Determine the (x, y) coordinate at the center of the cell enclosing the given text.  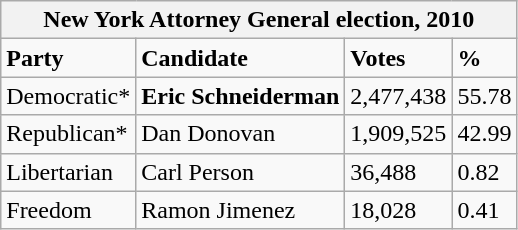
Libertarian (68, 172)
Ramon Jimenez (240, 210)
% (484, 58)
Party (68, 58)
1,909,525 (398, 134)
36,488 (398, 172)
Votes (398, 58)
18,028 (398, 210)
Freedom (68, 210)
Republican* (68, 134)
Carl Person (240, 172)
0.82 (484, 172)
Eric Schneiderman (240, 96)
New York Attorney General election, 2010 (259, 20)
Candidate (240, 58)
42.99 (484, 134)
Dan Donovan (240, 134)
Democratic* (68, 96)
0.41 (484, 210)
2,477,438 (398, 96)
55.78 (484, 96)
